Locate the cell with the specified text and output its [X, Y] center coordinate. 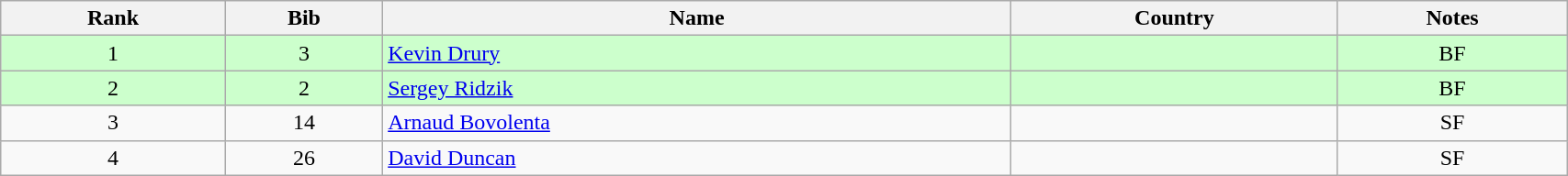
14 [304, 123]
Kevin Drury [697, 53]
Country [1174, 18]
Bib [304, 18]
David Duncan [697, 158]
1 [113, 53]
Sergey Ridzik [697, 88]
26 [304, 158]
Arnaud Bovolenta [697, 123]
Name [697, 18]
Notes [1451, 18]
Rank [113, 18]
4 [113, 158]
